Extract the (X, Y) coordinate from the center of the cell holding the provided text.  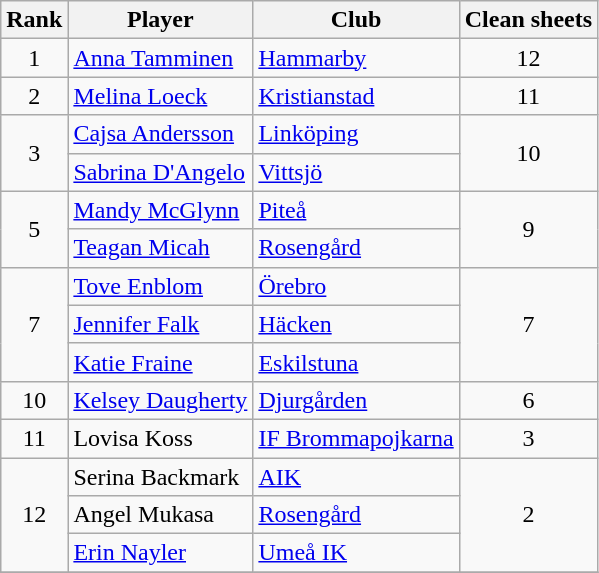
Player (160, 20)
Rank (34, 20)
Jennifer Falk (160, 324)
Clean sheets (528, 20)
Kelsey Daugherty (160, 400)
Erin Nayler (160, 553)
IF Brommapojkarna (356, 438)
Hammarby (356, 58)
Angel Mukasa (160, 515)
6 (528, 400)
Katie Fraine (160, 362)
Djurgården (356, 400)
Eskilstuna (356, 362)
9 (528, 229)
Lovisa Koss (160, 438)
5 (34, 229)
Kristianstad (356, 96)
Tove Enblom (160, 286)
Häcken (356, 324)
Teagan Micah (160, 248)
Vittsjö (356, 172)
Linköping (356, 134)
Anna Tamminen (160, 58)
Melina Loeck (160, 96)
Piteå (356, 210)
Mandy McGlynn (160, 210)
Sabrina D'Angelo (160, 172)
Umeå IK (356, 553)
AIK (356, 477)
Club (356, 20)
Örebro (356, 286)
1 (34, 58)
Cajsa Andersson (160, 134)
Serina Backmark (160, 477)
